Return [X, Y] of the center of cell containing provided text 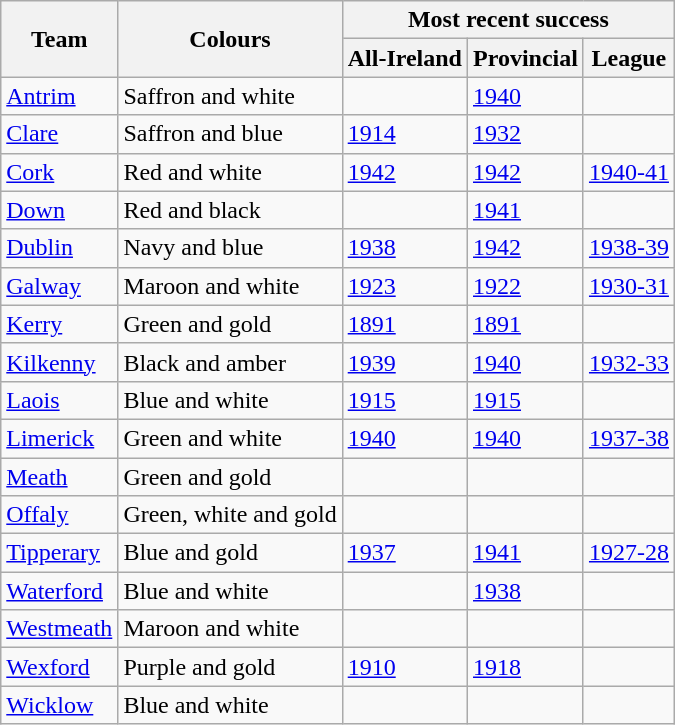
1930-31 [628, 286]
Tipperary [60, 553]
1937 [404, 553]
All-Ireland [404, 58]
Saffron and white [230, 96]
Clare [60, 134]
Kilkenny [60, 362]
Limerick [60, 438]
1923 [404, 286]
Red and black [230, 210]
Kerry [60, 324]
1910 [404, 667]
Westmeath [60, 629]
Red and white [230, 172]
1918 [525, 667]
Wicklow [60, 705]
Navy and blue [230, 248]
Team [60, 39]
Green and white [230, 438]
1914 [404, 134]
Colours [230, 39]
Cork [60, 172]
Meath [60, 477]
Blue and gold [230, 553]
Offaly [60, 515]
Purple and gold [230, 667]
Laois [60, 400]
1922 [525, 286]
Antrim [60, 96]
1940-41 [628, 172]
Provincial [525, 58]
Galway [60, 286]
1938-39 [628, 248]
Most recent success [508, 20]
Down [60, 210]
1937-38 [628, 438]
Black and amber [230, 362]
1932-33 [628, 362]
Saffron and blue [230, 134]
1932 [525, 134]
1939 [404, 362]
1927-28 [628, 553]
Waterford [60, 591]
Wexford [60, 667]
League [628, 58]
Green, white and gold [230, 515]
Dublin [60, 248]
